For the text-containing cell, return its midpoint in (X, Y) coordinate format. 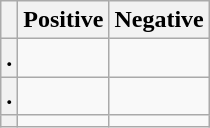
Positive (64, 20)
Negative (159, 20)
